Extract the [X, Y] coordinate from the center of the cell holding the provided text.  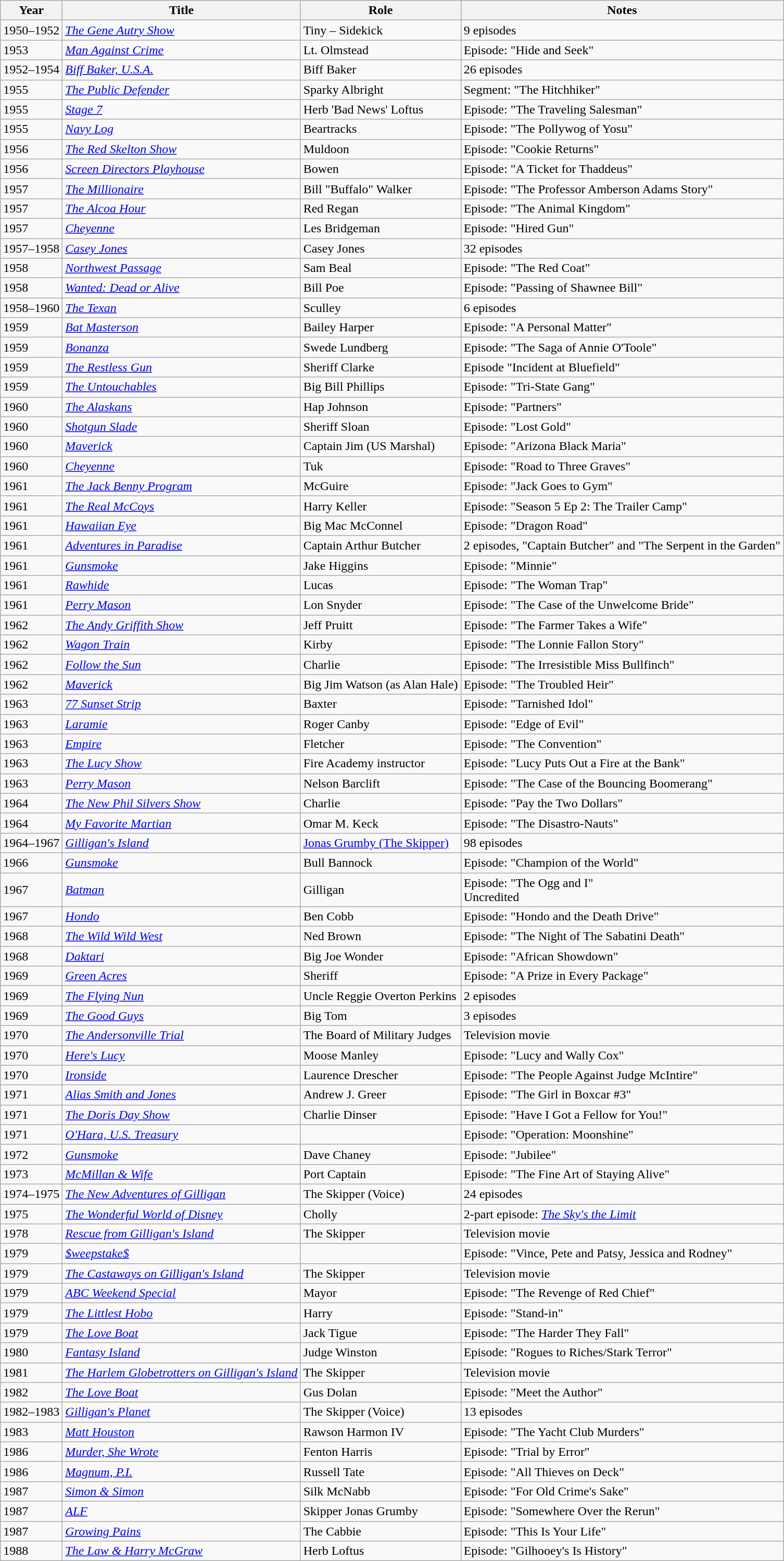
Episode: "Rogues to Riches/Stark Terror" [622, 1353]
Fantasy Island [181, 1353]
My Favorite Martian [181, 823]
Red Regan [381, 208]
Batman [181, 890]
Wagon Train [181, 645]
Episode: "The Fine Art of Staying Alive" [622, 1174]
The Flying Nun [181, 996]
1953 [31, 50]
The Untouchables [181, 387]
Uncle Reggie Overton Perkins [381, 996]
Episode: "Tri-State Gang" [622, 387]
Big Joe Wonder [381, 956]
Captain Jim (US Marshal) [381, 446]
The Harlem Globetrotters on Gilligan's Island [181, 1372]
Les Bridgeman [381, 228]
Episode: "The Disastro-Nauts" [622, 823]
Episode: "Season 5 Ep 2: The Trailer Camp" [622, 506]
Episode: "Partners" [622, 407]
Tuk [381, 466]
Growing Pains [181, 1531]
Year [31, 10]
Alias Smith and Jones [181, 1095]
Harry Keller [381, 506]
Ben Cobb [381, 917]
Episode: "The Red Coat" [622, 268]
The Castaways on Gilligan's Island [181, 1273]
Magnum, P.I. [181, 1471]
Bill Poe [381, 288]
Mayor [381, 1293]
Swede Lundberg [381, 347]
Episode: "The Troubled Heir" [622, 684]
Bailey Harper [381, 328]
2 episodes [622, 996]
Episode: "The Animal Kingdom" [622, 208]
Notes [622, 10]
1957–1958 [31, 248]
Episode: "Gilhooey's Is History" [622, 1551]
Episode: "Meet the Author" [622, 1392]
Big Bill Phillips [381, 387]
Episode: "Lucy Puts Out a Fire at the Bank" [622, 764]
Big Tom [381, 1016]
Episode: "The Night of The Sabatini Death" [622, 936]
The Good Guys [181, 1016]
The Real McCoys [181, 506]
Rescue from Gilligan's Island [181, 1234]
ALF [181, 1511]
Big Jim Watson (as Alan Hale) [381, 684]
Navy Log [181, 129]
Hawaiian Eye [181, 526]
Episode "Incident at Bluefield" [622, 367]
Nelson Barclift [381, 783]
Omar M. Keck [381, 823]
The Cabbie [381, 1531]
Wanted: Dead or Alive [181, 288]
Episode: "Vince, Pete and Patsy, Jessica and Rodney" [622, 1254]
1950–1952 [31, 30]
Episode: "Hondo and the Death Drive" [622, 917]
Lucas [381, 585]
Sheriff [381, 976]
Episode: "Hide and Seek" [622, 50]
Empire [181, 744]
Episode: "The Revenge of Red Chief" [622, 1293]
1983 [31, 1432]
Big Mac McConnel [381, 526]
Jack Tigue [381, 1333]
1981 [31, 1372]
Episode: "The Ogg and I"Uncredited [622, 890]
Roger Canby [381, 724]
Shotgun Slade [181, 427]
Episode: "The Irresistible Miss Bullfinch" [622, 665]
2-part episode: The Sky's the Limit [622, 1214]
Episode: "The Farmer Takes a Wife" [622, 625]
Dave Chaney [381, 1154]
Baxter [381, 704]
Fenton Harris [381, 1452]
Episode: "Somewhere Over the Rerun" [622, 1511]
Rawson Harmon IV [381, 1432]
Episode: "The Professor Amberson Adams Story" [622, 189]
Bowen [381, 169]
McGuire [381, 486]
Episode: "Operation: Moonshine" [622, 1134]
Port Captain [381, 1174]
Matt Houston [181, 1432]
Moose Manley [381, 1055]
Daktari [181, 956]
Hap Johnson [381, 407]
The Restless Gun [181, 367]
1978 [31, 1234]
Episode: "A Personal Matter" [622, 328]
Episode: "Hired Gun" [622, 228]
1958–1960 [31, 308]
Bonanza [181, 347]
Episode: "Jubilee" [622, 1154]
Episode: "All Thieves on Deck" [622, 1471]
Gilligan's Island [181, 843]
The Alcoa Hour [181, 208]
Episode: "Have I Got a Fellow for You!" [622, 1115]
Harry [381, 1313]
Ned Brown [381, 936]
Sam Beal [381, 268]
Episode: "Lucy and Wally Cox" [622, 1055]
Murder, She Wrote [181, 1452]
Lt. Olmstead [381, 50]
77 Sunset Strip [181, 704]
Kirby [381, 645]
Laramie [181, 724]
ABC Weekend Special [181, 1293]
Episode: "Cookie Returns" [622, 149]
6 episodes [622, 308]
1982 [31, 1392]
Russell Tate [381, 1471]
Rawhide [181, 585]
Role [381, 10]
1975 [31, 1214]
The Millionaire [181, 189]
Episode: "This Is Your Life" [622, 1531]
Episode: "Tarnished Idol" [622, 704]
Man Against Crime [181, 50]
Episode: "The Lonnie Fallon Story" [622, 645]
The New Phil Silvers Show [181, 803]
Tiny – Sidekick [381, 30]
Episode: "The Case of the Bouncing Boomerang" [622, 783]
26 episodes [622, 70]
The Wonderful World of Disney [181, 1214]
Episode: "Champion of the World" [622, 863]
Episode: "African Showdown" [622, 956]
Captain Arthur Butcher [381, 545]
Episode: "Trial by Error" [622, 1452]
Episode: "The Girl in Boxcar #3" [622, 1095]
The Lucy Show [181, 764]
The Law & Harry McGraw [181, 1551]
Biff Baker [381, 70]
Hondo [181, 917]
The Doris Day Show [181, 1115]
Herb Loftus [381, 1551]
Silk McNabb [381, 1491]
Episode: "The Traveling Salesman" [622, 109]
1966 [31, 863]
Episode: "The Convention" [622, 744]
Episode: "The Case of the Unwelcome Bride" [622, 605]
Episode: "The People Against Judge McIntire" [622, 1075]
Episode: "Minnie" [622, 565]
Episode: "The Saga of Annie O'Toole" [622, 347]
Episode: "The Pollywog of Yosu" [622, 129]
24 episodes [622, 1194]
Skipper Jonas Grumby [381, 1511]
Episode: "The Woman Trap" [622, 585]
1964–1967 [31, 843]
13 episodes [622, 1412]
The Public Defender [181, 90]
Andrew J. Greer [381, 1095]
Episode: "The Yacht Club Murders" [622, 1432]
Sculley [381, 308]
Ironside [181, 1075]
Fire Academy instructor [381, 764]
The Red Skelton Show [181, 149]
Episode: "Road to Three Graves" [622, 466]
3 episodes [622, 1016]
The Jack Benny Program [181, 486]
The Gene Autry Show [181, 30]
1973 [31, 1174]
The Andy Griffith Show [181, 625]
2 episodes, "Captain Butcher" and "The Serpent in the Garden" [622, 545]
Episode: "A Ticket for Thaddeus" [622, 169]
Herb 'Bad News' Loftus [381, 109]
Gilligan [381, 890]
1974–1975 [31, 1194]
Laurence Drescher [381, 1075]
Simon & Simon [181, 1491]
Judge Winston [381, 1353]
Stage 7 [181, 109]
Fletcher [381, 744]
1982–1983 [31, 1412]
1980 [31, 1353]
1972 [31, 1154]
Screen Directors Playhouse [181, 169]
Gilligan's Planet [181, 1412]
O'Hara, U.S. Treasury [181, 1134]
Green Acres [181, 976]
Gus Dolan [381, 1392]
Bat Masterson [181, 328]
Sheriff Clarke [381, 367]
Northwest Passage [181, 268]
Segment: "The Hitchhiker" [622, 90]
The Texan [181, 308]
1952–1954 [31, 70]
Follow the Sun [181, 665]
Bull Bannock [381, 863]
The Board of Military Judges [381, 1035]
Here's Lucy [181, 1055]
Sparky Albright [381, 90]
Episode: "A Prize in Every Package" [622, 976]
Episode: "Stand-in" [622, 1313]
Jonas Grumby (The Skipper) [381, 843]
Episode: "Jack Goes to Gym" [622, 486]
Jeff Pruitt [381, 625]
Adventures in Paradise [181, 545]
32 episodes [622, 248]
Episode: "Arizona Black Maria" [622, 446]
Biff Baker, U.S.A. [181, 70]
McMillan & Wife [181, 1174]
98 episodes [622, 843]
9 episodes [622, 30]
Episode: "Pay the Two Dollars" [622, 803]
The Wild Wild West [181, 936]
Cholly [381, 1214]
Episode: "Edge of Evil" [622, 724]
Episode: "Dragon Road" [622, 526]
Sheriff Sloan [381, 427]
Charlie Dinser [381, 1115]
Episode: "Passing of Shawnee Bill" [622, 288]
The New Adventures of Gilligan [181, 1194]
Episode: "Lost Gold" [622, 427]
1988 [31, 1551]
Muldoon [381, 149]
The Andersonville Trial [181, 1035]
Bill "Buffalo" Walker [381, 189]
Episode: "The Harder They Fall" [622, 1333]
Episode: "For Old Crime's Sake" [622, 1491]
Jake Higgins [381, 565]
Lon Snyder [381, 605]
$weepstake$ [181, 1254]
The Alaskans [181, 407]
Beartracks [381, 129]
The Littlest Hobo [181, 1313]
Title [181, 10]
